For the text-containing cell, return its midpoint in [x, y] coordinate format. 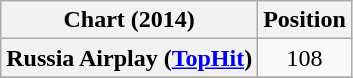
Russia Airplay (TopHit) [130, 58]
Chart (2014) [130, 20]
108 [305, 58]
Position [305, 20]
